Find where the given text appears and provide that cell's center as (x, y) coordinate. 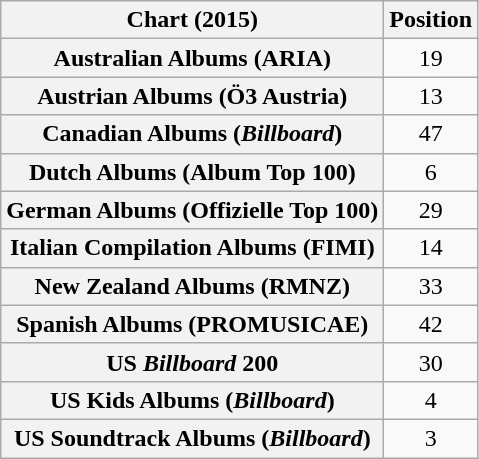
33 (431, 286)
6 (431, 172)
3 (431, 438)
Canadian Albums (Billboard) (192, 134)
US Billboard 200 (192, 362)
29 (431, 210)
19 (431, 58)
US Kids Albums (Billboard) (192, 400)
US Soundtrack Albums (Billboard) (192, 438)
13 (431, 96)
4 (431, 400)
Spanish Albums (PROMUSICAE) (192, 324)
Italian Compilation Albums (FIMI) (192, 248)
30 (431, 362)
Dutch Albums (Album Top 100) (192, 172)
New Zealand Albums (RMNZ) (192, 286)
42 (431, 324)
Australian Albums (ARIA) (192, 58)
Chart (2015) (192, 20)
Position (431, 20)
14 (431, 248)
German Albums (Offizielle Top 100) (192, 210)
47 (431, 134)
Austrian Albums (Ö3 Austria) (192, 96)
